Provide the (X, Y) coordinate of the cell's center where the given text is located.  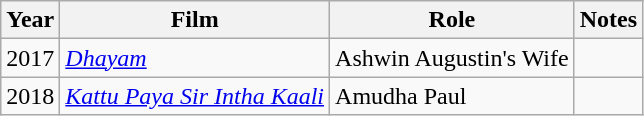
Notes (608, 20)
Year (30, 20)
Ashwin Augustin's Wife (452, 58)
Dhayam (195, 58)
2017 (30, 58)
Film (195, 20)
2018 (30, 96)
Amudha Paul (452, 96)
Kattu Paya Sir Intha Kaali (195, 96)
Role (452, 20)
